Identify which cell holds the provided text, then report its [X, Y] central coordinate. 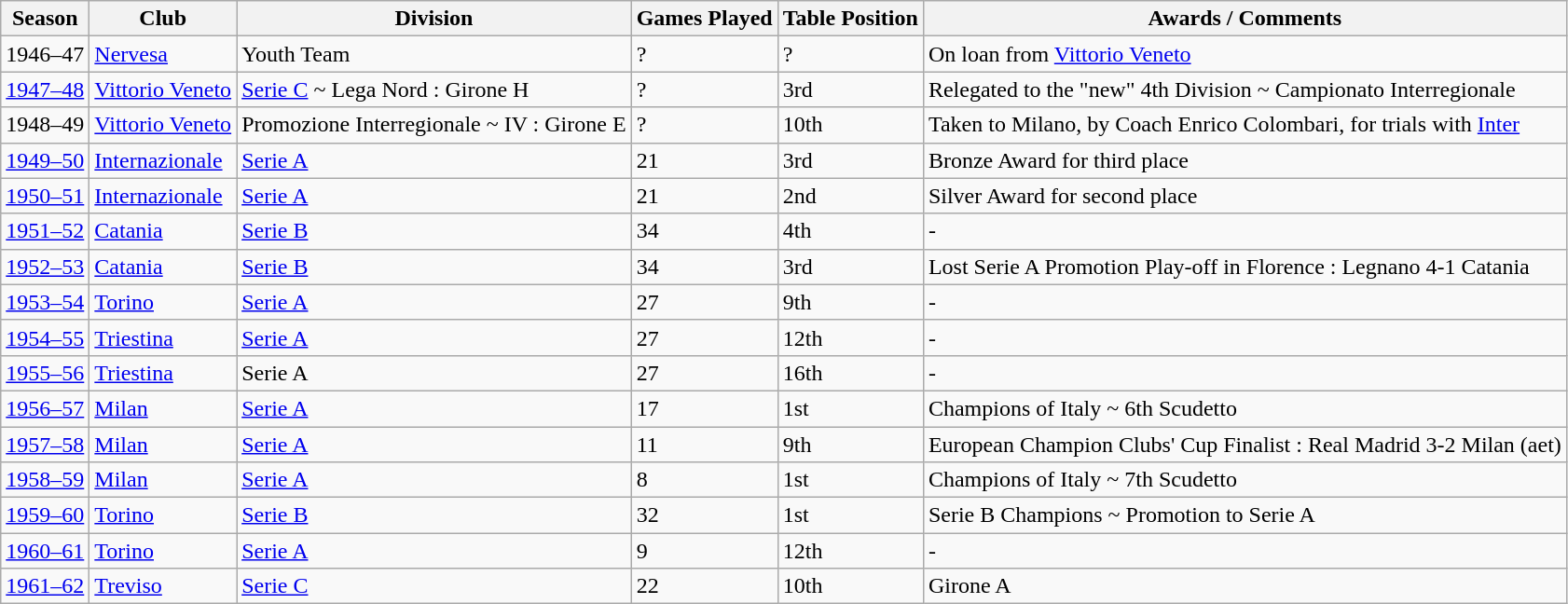
1956–57 [45, 408]
Season [45, 19]
1949–50 [45, 160]
Serie C ~ Lega Nord : Girone H [434, 89]
1955–56 [45, 373]
Table Position [850, 19]
Taken to Milano, by Coach Enrico Colombari, for trials with Inter [1245, 125]
Club [163, 19]
Youth Team [434, 54]
1952–53 [45, 267]
22 [705, 586]
European Champion Clubs' Cup Finalist : Real Madrid 3-2 Milan (aet) [1245, 445]
Treviso [163, 586]
1948–49 [45, 125]
1950–51 [45, 196]
Bronze Award for third place [1245, 160]
16th [850, 373]
9 [705, 551]
Relegated to the "new" 4th Division ~ Campionato Interregionale [1245, 89]
1946–47 [45, 54]
Serie B Champions ~ Promotion to Serie A [1245, 515]
2nd [850, 196]
Awards / Comments [1245, 19]
Champions of Italy ~ 6th Scudetto [1245, 408]
Nervesa [163, 54]
1947–48 [45, 89]
11 [705, 445]
Silver Award for second place [1245, 196]
Lost Serie A Promotion Play-off in Florence : Legnano 4-1 Catania [1245, 267]
8 [705, 480]
Games Played [705, 19]
Champions of Italy ~ 7th Scudetto [1245, 480]
Girone A [1245, 586]
32 [705, 515]
1961–62 [45, 586]
1954–55 [45, 337]
1958–59 [45, 480]
17 [705, 408]
Division [434, 19]
1959–60 [45, 515]
On loan from Vittorio Veneto [1245, 54]
4th [850, 231]
Promozione Interregionale ~ IV : Girone E [434, 125]
1953–54 [45, 302]
1951–52 [45, 231]
1957–58 [45, 445]
Serie C [434, 586]
1960–61 [45, 551]
